Return (x, y) of the center of cell containing provided text 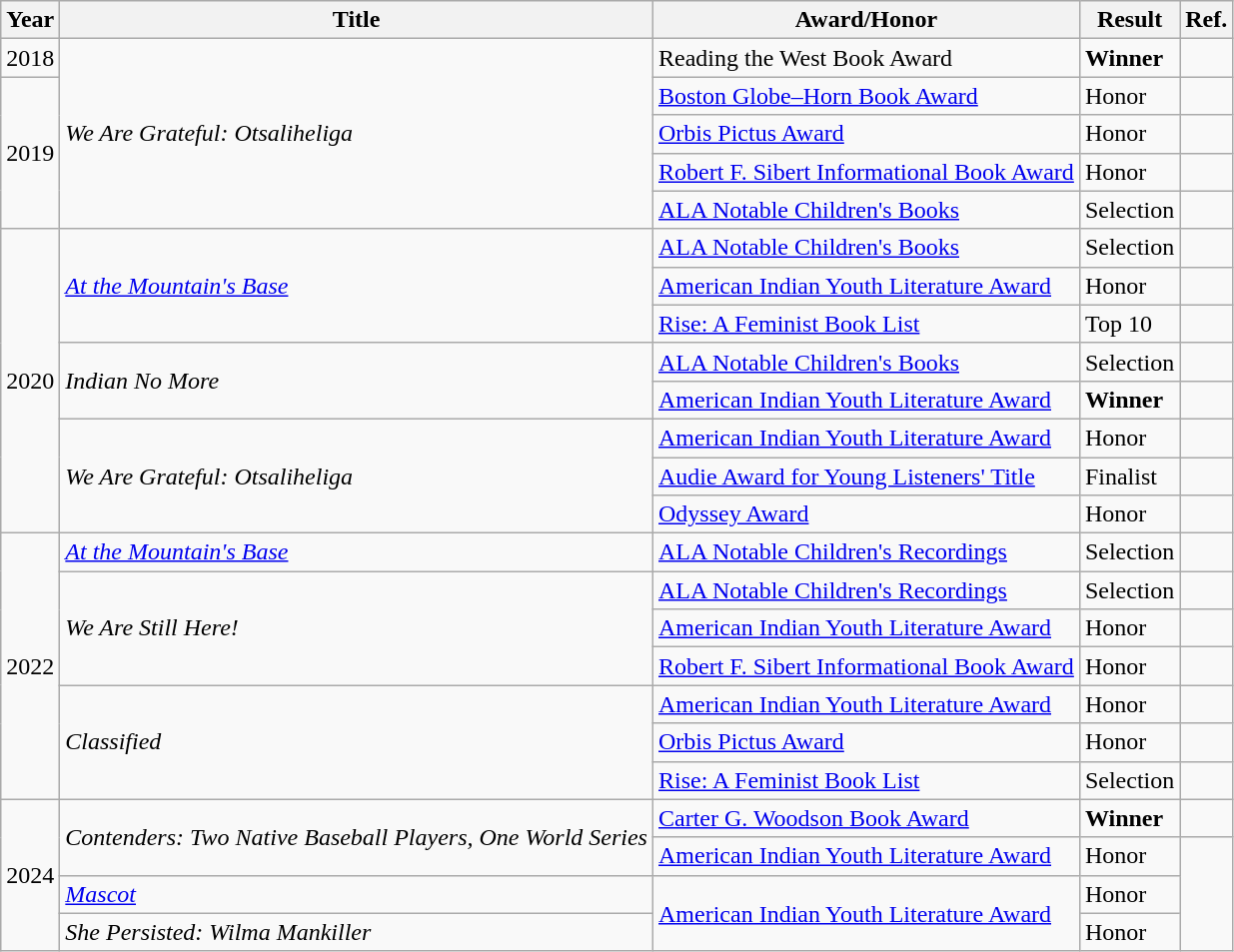
Audie Award for Young Listeners' Title (865, 476)
Classified (357, 742)
2022 (30, 666)
2024 (30, 875)
Title (357, 20)
Award/Honor (865, 20)
Carter G. Woodson Book Award (865, 818)
We Are Still Here! (357, 628)
Top 10 (1129, 324)
2020 (30, 381)
Contenders: Two Native Baseball Players, One World Series (357, 837)
Indian No More (357, 381)
She Persisted: Wilma Mankiller (357, 932)
Year (30, 20)
Result (1129, 20)
Odyssey Award (865, 514)
2018 (30, 58)
Mascot (357, 894)
Reading the West Book Award (865, 58)
Ref. (1207, 20)
2019 (30, 153)
Finalist (1129, 476)
Boston Globe–Horn Book Award (865, 96)
